Detect which cell encompasses the target text, then output its [X, Y] center coordinate. 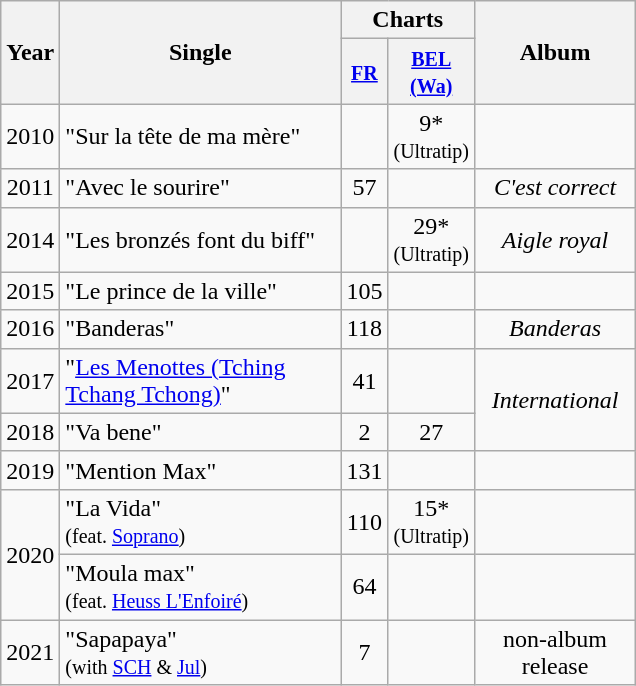
"Les Menottes (Tching Tchang Tchong)" [200, 380]
2010 [30, 136]
Album [556, 52]
"La Vida"(feat. Soprano) [200, 522]
non-album release [556, 652]
"Avec le sourire" [200, 188]
FR [364, 72]
BEL(Wa) [432, 72]
"Le prince de la ville" [200, 291]
"Sur la tête de ma mère" [200, 136]
2015 [30, 291]
118 [364, 329]
2018 [30, 432]
110 [364, 522]
"Mention Max" [200, 470]
57 [364, 188]
"Moula max"(feat. Heuss L'Enfoiré) [200, 586]
2 [364, 432]
2011 [30, 188]
27 [432, 432]
7 [364, 652]
29*(Ultratip) [432, 240]
41 [364, 380]
2016 [30, 329]
International [556, 400]
131 [364, 470]
2019 [30, 470]
"Va bene" [200, 432]
Year [30, 52]
Aigle royal [556, 240]
15*(Ultratip) [432, 522]
2021 [30, 652]
2014 [30, 240]
"Banderas" [200, 329]
9*(Ultratip) [432, 136]
Charts [408, 20]
105 [364, 291]
Single [200, 52]
"Sapapaya"(with SCH & Jul) [200, 652]
"Les bronzés font du biff" [200, 240]
64 [364, 586]
C'est correct [556, 188]
2017 [30, 380]
2020 [30, 554]
Banderas [556, 329]
